From the cell containing the given text, extract its center point as [X, Y] coordinate. 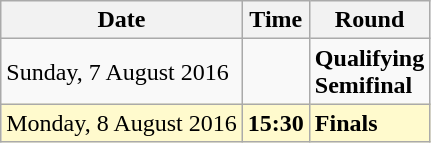
Sunday, 7 August 2016 [122, 72]
Finals [369, 123]
Time [276, 20]
Round [369, 20]
QualifyingSemifinal [369, 72]
15:30 [276, 123]
Date [122, 20]
Monday, 8 August 2016 [122, 123]
